Return (x, y) of the center of cell containing provided text 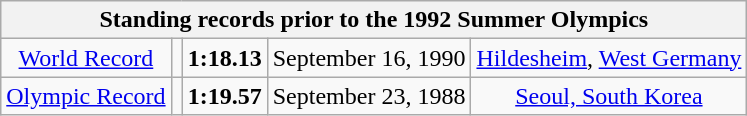
Olympic Record (86, 96)
Seoul, South Korea (609, 96)
Standing records prior to the 1992 Summer Olympics (374, 20)
World Record (86, 58)
1:19.57 (224, 96)
Hildesheim, West Germany (609, 58)
September 16, 1990 (369, 58)
1:18.13 (224, 58)
September 23, 1988 (369, 96)
